Return the [X, Y] coordinate for the center point of the cell that contains the specified text.  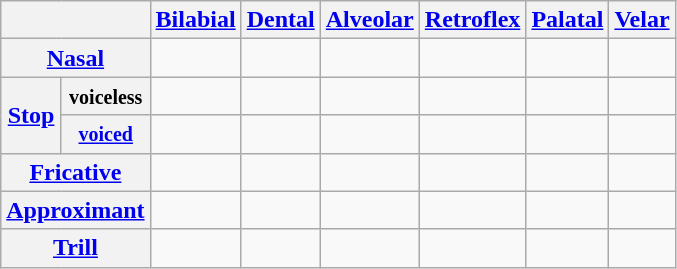
voiceless [106, 96]
Alveolar [370, 20]
Retroflex [472, 20]
Fricative [76, 172]
Nasal [76, 58]
voiced [106, 134]
Bilabial [196, 20]
Trill [76, 248]
Velar [642, 20]
Palatal [568, 20]
Dental [280, 20]
Approximant [76, 210]
Stop [32, 115]
